Return the (x, y) coordinate for the center point of the cell that contains the specified text.  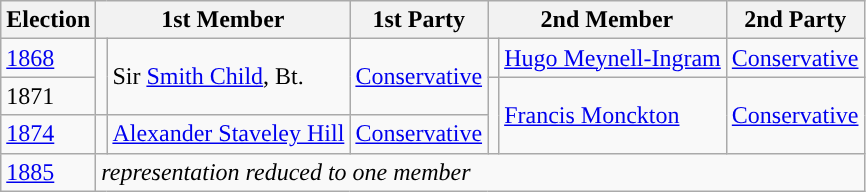
1871 (48, 96)
1st Member (223, 20)
Sir Smith Child, Bt. (228, 77)
Hugo Meynell-Ingram (613, 58)
Election (48, 20)
1868 (48, 58)
Alexander Staveley Hill (228, 134)
representation reduced to one member (480, 172)
1st Party (419, 20)
Francis Monckton (613, 115)
1885 (48, 172)
1874 (48, 134)
2nd Member (608, 20)
2nd Party (795, 20)
